Pinpoint the cell where the given text exists, returning its (X, Y) midpoint coordinate. 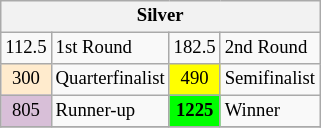
112.5 (26, 48)
Silver (160, 16)
1225 (194, 112)
805 (26, 112)
300 (26, 80)
490 (194, 80)
1st Round (110, 48)
Runner-up (110, 112)
182.5 (194, 48)
Winner (270, 112)
2nd Round (270, 48)
Quarterfinalist (110, 80)
Semifinalist (270, 80)
